For the text-containing cell, return its midpoint in (X, Y) coordinate format. 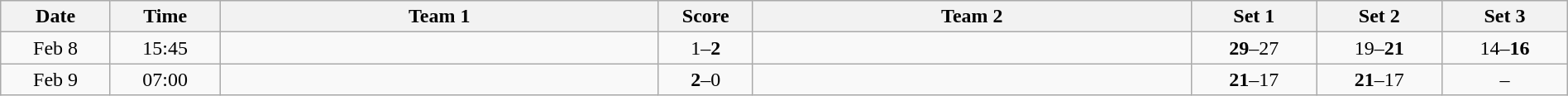
15:45 (165, 48)
1–2 (705, 48)
Set 1 (1255, 17)
Set 3 (1505, 17)
Time (165, 17)
Feb 9 (56, 79)
Set 2 (1379, 17)
– (1505, 79)
14–16 (1505, 48)
Score (705, 17)
19–21 (1379, 48)
Feb 8 (56, 48)
07:00 (165, 79)
29–27 (1255, 48)
2–0 (705, 79)
Team 1 (439, 17)
Team 2 (972, 17)
Date (56, 17)
